Determine the [X, Y] coordinate at the center of the cell enclosing the given text.  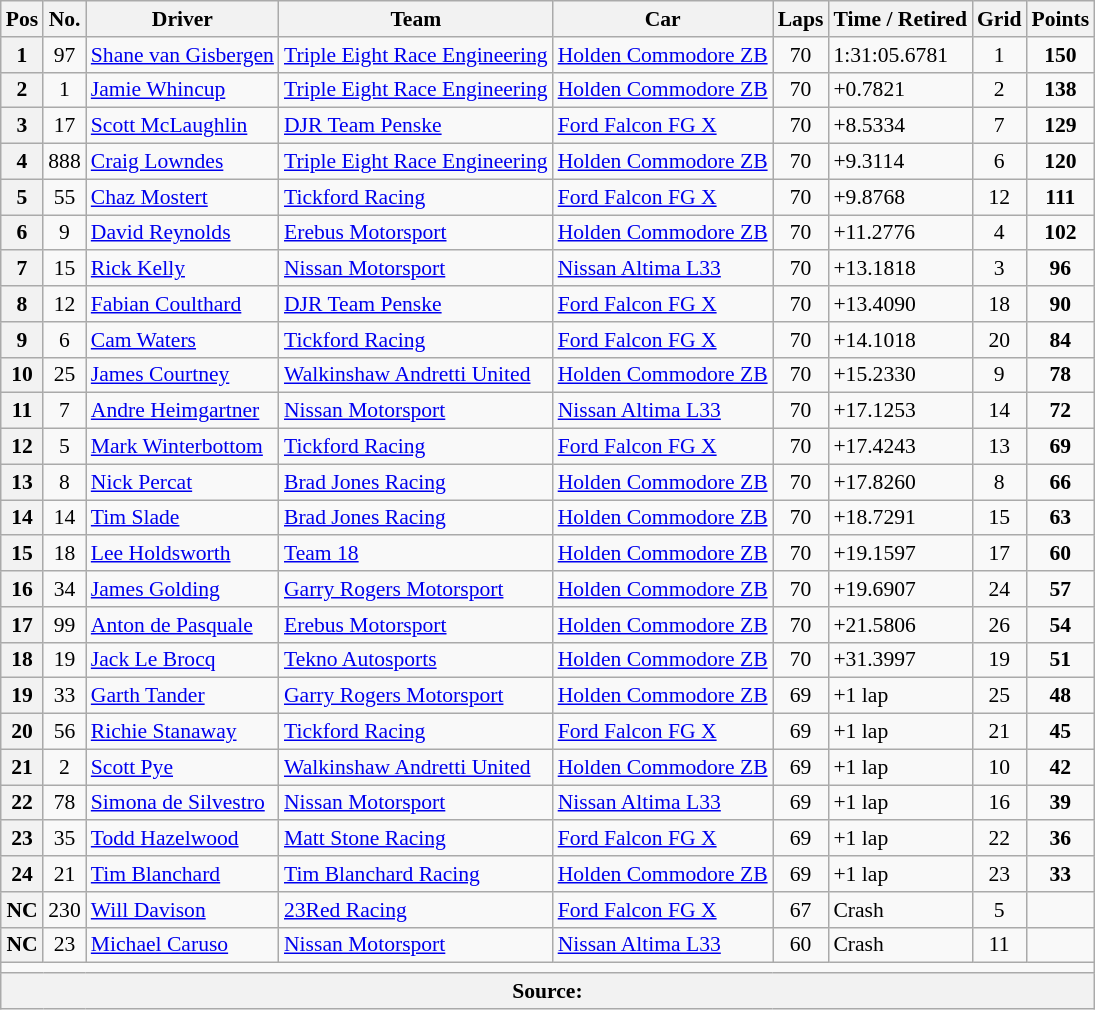
230 [64, 910]
45 [1061, 732]
138 [1061, 90]
+17.4243 [900, 447]
Will Davison [182, 910]
Tim Slade [182, 518]
+17.8260 [900, 482]
Jack Le Brocq [182, 660]
96 [1061, 269]
Source: [548, 991]
+0.7821 [900, 90]
36 [1061, 839]
Laps [801, 19]
Pos [22, 19]
Richie Stanaway [182, 732]
+19.6907 [900, 589]
Matt Stone Racing [416, 839]
+31.3997 [900, 660]
26 [1000, 625]
+9.3114 [900, 162]
Scott Pye [182, 767]
Driver [182, 19]
111 [1061, 197]
54 [1061, 625]
Scott McLaughlin [182, 126]
James Courtney [182, 375]
129 [1061, 126]
23Red Racing [416, 910]
48 [1061, 696]
67 [801, 910]
Cam Waters [182, 340]
Shane van Gisbergen [182, 55]
Nick Percat [182, 482]
Lee Holdsworth [182, 554]
Tim Blanchard Racing [416, 874]
90 [1061, 304]
Michael Caruso [182, 945]
97 [64, 55]
Chaz Mostert [182, 197]
888 [64, 162]
Simona de Silvestro [182, 803]
Anton de Pasquale [182, 625]
63 [1061, 518]
57 [1061, 589]
+19.1597 [900, 554]
Todd Hazelwood [182, 839]
84 [1061, 340]
+13.1818 [900, 269]
+8.5334 [900, 126]
99 [64, 625]
39 [1061, 803]
Garth Tander [182, 696]
+21.5806 [900, 625]
1:31:05.6781 [900, 55]
102 [1061, 233]
42 [1061, 767]
+14.1018 [900, 340]
72 [1061, 411]
Team [416, 19]
James Golding [182, 589]
+18.7291 [900, 518]
Mark Winterbottom [182, 447]
55 [64, 197]
Team 18 [416, 554]
+11.2776 [900, 233]
66 [1061, 482]
No. [64, 19]
Andre Heimgartner [182, 411]
Time / Retired [900, 19]
51 [1061, 660]
+13.4090 [900, 304]
David Reynolds [182, 233]
Jamie Whincup [182, 90]
Grid [1000, 19]
Rick Kelly [182, 269]
56 [64, 732]
Tim Blanchard [182, 874]
35 [64, 839]
+9.8768 [900, 197]
+15.2330 [900, 375]
Points [1061, 19]
120 [1061, 162]
+17.1253 [900, 411]
34 [64, 589]
Craig Lowndes [182, 162]
Tekno Autosports [416, 660]
150 [1061, 55]
Car [663, 19]
Fabian Coulthard [182, 304]
